Find where the given text appears and provide that cell's center as [X, Y] coordinate. 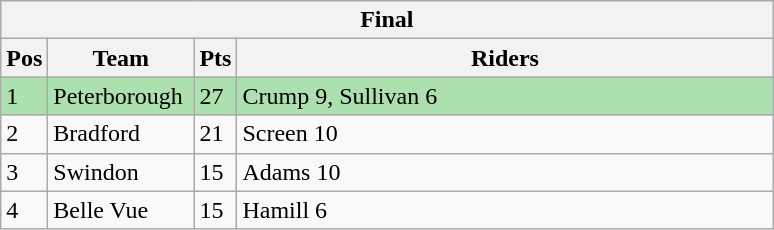
2 [24, 134]
3 [24, 172]
Adams 10 [505, 172]
Crump 9, Sullivan 6 [505, 96]
Belle Vue [121, 210]
Riders [505, 58]
Pos [24, 58]
4 [24, 210]
Final [387, 20]
21 [216, 134]
Hamill 6 [505, 210]
Pts [216, 58]
Peterborough [121, 96]
1 [24, 96]
Screen 10 [505, 134]
27 [216, 96]
Swindon [121, 172]
Team [121, 58]
Bradford [121, 134]
